Find where the given text appears and provide that cell's center as (X, Y) coordinate. 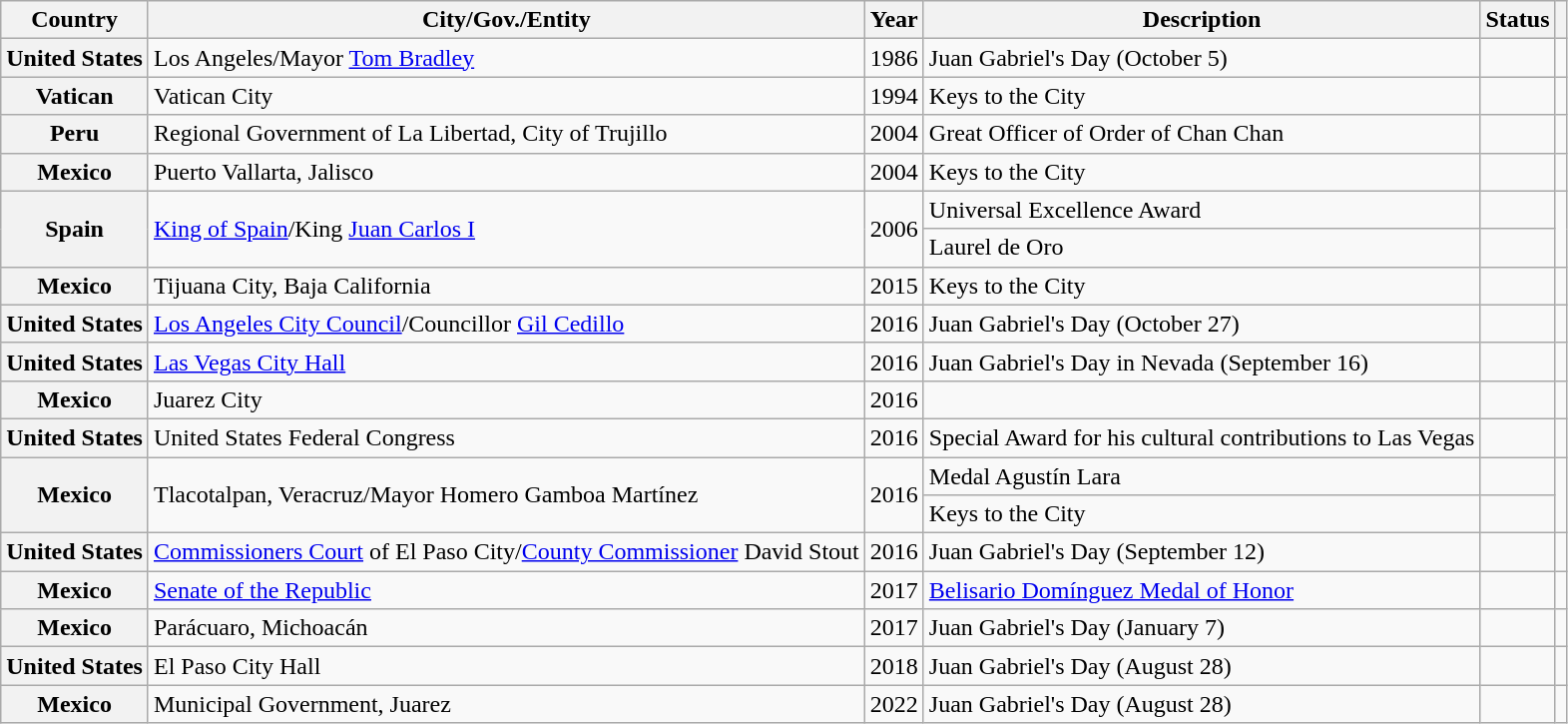
Great Officer of Order of Chan Chan (1202, 134)
Juarez City (506, 399)
Laurel de Oro (1202, 248)
Peru (75, 134)
Vatican City (506, 96)
Belisario Domínguez Medal of Honor (1202, 590)
King of Spain/King Juan Carlos I (506, 229)
Senate of the Republic (506, 590)
Year (894, 20)
El Paso City Hall (506, 666)
Vatican (75, 96)
Tlacotalpan, Veracruz/Mayor Homero Gamboa Martínez (506, 495)
Juan Gabriel's Day (October 5) (1202, 58)
1994 (894, 96)
2006 (894, 229)
Municipal Government, Juarez (506, 704)
Country (75, 20)
2015 (894, 286)
Commissioners Court of El Paso City/County Commissioner David Stout (506, 552)
Description (1202, 20)
Special Award for his cultural contributions to Las Vegas (1202, 437)
1986 (894, 58)
Los Angeles City Council/Councillor Gil Cedillo (506, 324)
Universal Excellence Award (1202, 210)
2022 (894, 704)
Juan Gabriel's Day (January 7) (1202, 628)
Medal Agustín Lara (1202, 476)
Spain (75, 229)
Juan Gabriel's Day (September 12) (1202, 552)
Regional Government of La Libertad, City of Trujillo (506, 134)
Status (1517, 20)
Parácuaro, Michoacán (506, 628)
Los Angeles/Mayor Tom Bradley (506, 58)
Juan Gabriel's Day (October 27) (1202, 324)
Tijuana City, Baja California (506, 286)
2018 (894, 666)
Las Vegas City Hall (506, 362)
Puerto Vallarta, Jalisco (506, 172)
Juan Gabriel's Day in Nevada (September 16) (1202, 362)
City/Gov./Entity (506, 20)
United States Federal Congress (506, 437)
